Locate the cell with the specified text and output its (x, y) center coordinate. 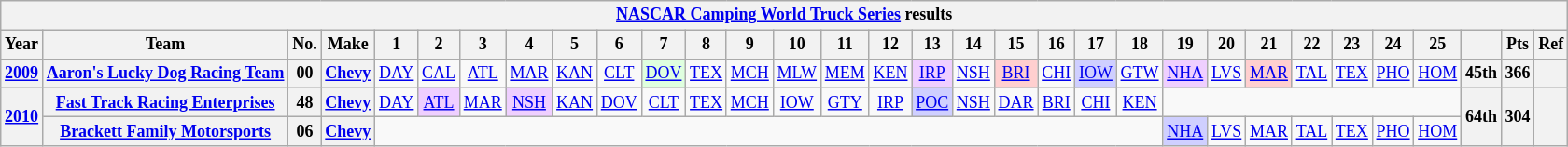
2009 (22, 73)
6 (619, 45)
8 (707, 45)
Make (348, 45)
Fast Track Racing Enterprises (164, 102)
11 (845, 45)
06 (304, 130)
16 (1057, 45)
14 (973, 45)
48 (304, 102)
13 (932, 45)
00 (304, 73)
DAR (1015, 102)
12 (890, 45)
1 (397, 45)
2 (439, 45)
Aaron's Lucky Dog Racing Team (164, 73)
23 (1352, 45)
POC (932, 102)
45th (1482, 73)
20 (1226, 45)
15 (1015, 45)
No. (304, 45)
4 (529, 45)
Year (22, 45)
21 (1269, 45)
9 (749, 45)
25 (1437, 45)
22 (1311, 45)
64th (1482, 116)
Ref (1551, 45)
Team (164, 45)
24 (1393, 45)
3 (483, 45)
GTW (1140, 73)
5 (575, 45)
19 (1185, 45)
7 (664, 45)
MEM (845, 73)
304 (1518, 116)
2010 (22, 116)
17 (1096, 45)
NASCAR Camping World Truck Series results (784, 15)
Brackett Family Motorsports (164, 130)
366 (1518, 73)
GTY (845, 102)
CAL (439, 73)
Pts (1518, 45)
10 (797, 45)
18 (1140, 45)
MLW (797, 73)
